From the cell containing the given text, extract its center point as [x, y] coordinate. 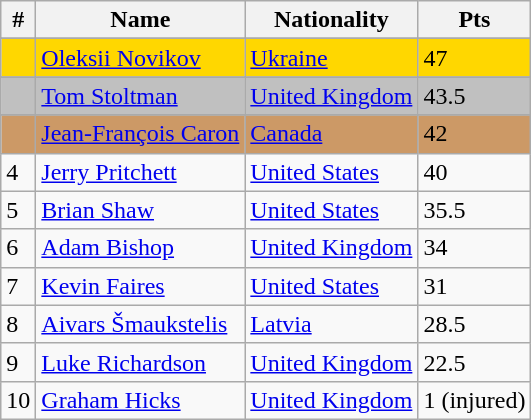
35.5 [474, 210]
Adam Bishop [140, 248]
Graham Hicks [140, 400]
Oleksii Novikov [140, 58]
10 [18, 400]
22.5 [474, 362]
Latvia [332, 324]
1 (injured) [474, 400]
Jean-François Caron [140, 134]
Luke Richardson [140, 362]
8 [18, 324]
42 [474, 134]
6 [18, 248]
Tom Stoltman [140, 96]
31 [474, 286]
# [18, 20]
4 [18, 172]
28.5 [474, 324]
34 [474, 248]
5 [18, 210]
Aivars Šmaukstelis [140, 324]
Canada [332, 134]
40 [474, 172]
9 [18, 362]
47 [474, 58]
Kevin Faires [140, 286]
Brian Shaw [140, 210]
Pts [474, 20]
43.5 [474, 96]
Nationality [332, 20]
Jerry Pritchett [140, 172]
7 [18, 286]
Name [140, 20]
Ukraine [332, 58]
